Detect which cell encompasses the target text, then output its (x, y) center coordinate. 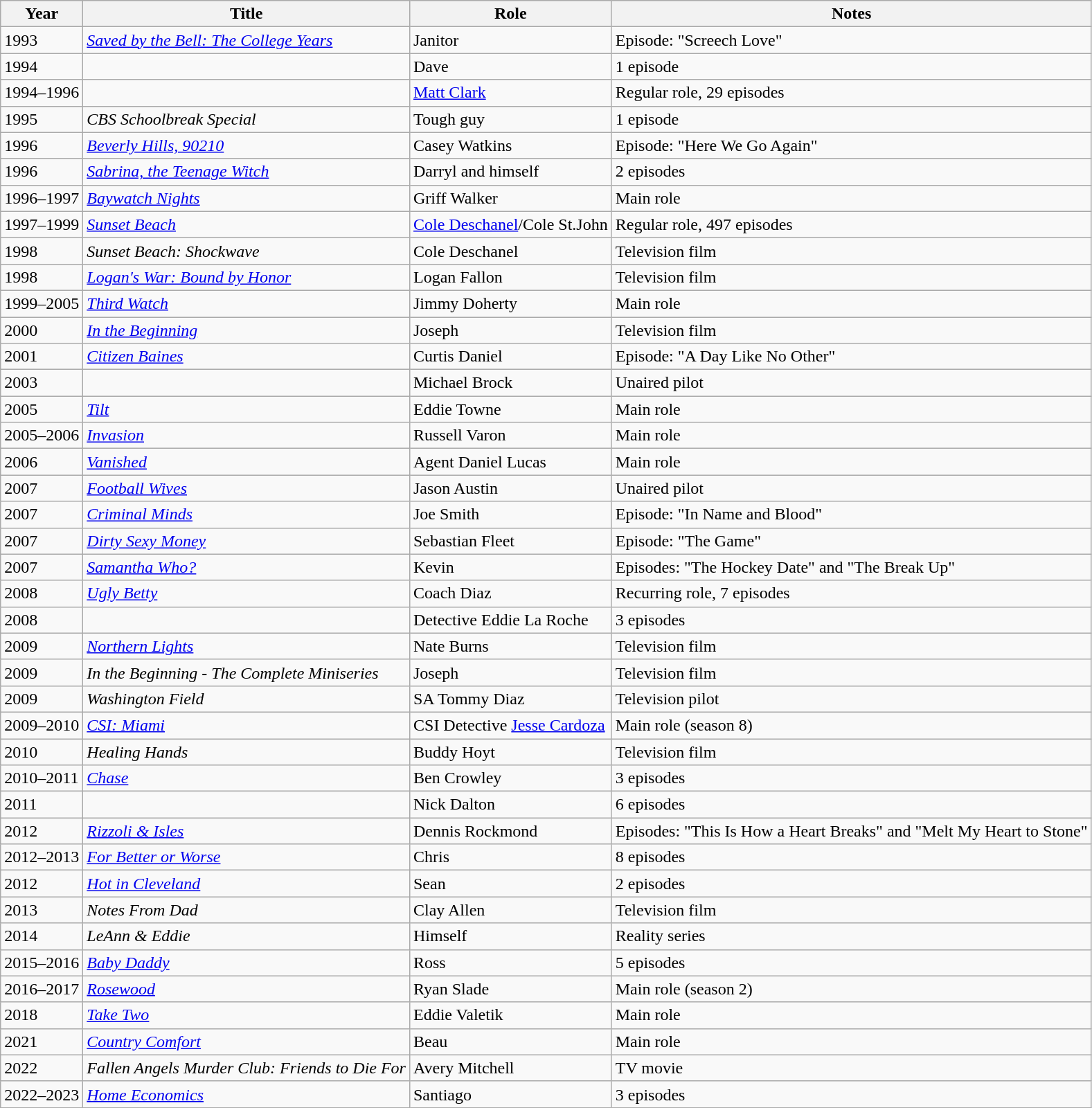
CBS Schoolbreak Special (247, 119)
Ryan Slade (510, 989)
Invasion (247, 436)
Recurring role, 7 episodes (852, 593)
TV movie (852, 1068)
Northern Lights (247, 646)
Sunset Beach: Shockwave (247, 251)
Tilt (247, 409)
Rizzoli & Isles (247, 831)
6 episodes (852, 805)
Russell Varon (510, 436)
2013 (42, 910)
Eddie Towne (510, 409)
Casey Watkins (510, 145)
Episode: "Here We Go Again" (852, 145)
Role (510, 14)
Third Watch (247, 303)
2003 (42, 383)
Episode: "In Name and Blood" (852, 515)
2001 (42, 357)
Santiago (510, 1094)
2000 (42, 330)
In the Beginning (247, 330)
Beau (510, 1042)
2011 (42, 805)
2022–2023 (42, 1094)
Dirty Sexy Money (247, 541)
Reality series (852, 936)
Chase (247, 778)
Notes (852, 14)
Healing Hands (247, 751)
Regular role, 497 episodes (852, 224)
Sean (510, 884)
Baby Daddy (247, 963)
Clay Allen (510, 910)
2012–2013 (42, 857)
Samantha Who? (247, 567)
Beverly Hills, 90210 (247, 145)
Episodes: "The Hockey Date" and "The Break Up" (852, 567)
Kevin (510, 567)
Nick Dalton (510, 805)
Matt Clark (510, 93)
Logan Fallon (510, 277)
Buddy Hoyt (510, 751)
LeAnn & Eddie (247, 936)
2015–2016 (42, 963)
Joe Smith (510, 515)
2021 (42, 1042)
Country Comfort (247, 1042)
Ross (510, 963)
Episode: "The Game" (852, 541)
2014 (42, 936)
Notes From Dad (247, 910)
1993 (42, 40)
Sebastian Fleet (510, 541)
Criminal Minds (247, 515)
Eddie Valetik (510, 1015)
Episode: "Screech Love" (852, 40)
Michael Brock (510, 383)
Television pilot (852, 699)
Hot in Cleveland (247, 884)
Nate Burns (510, 646)
Cole Deschanel/Cole St.John (510, 224)
5 episodes (852, 963)
1999–2005 (42, 303)
Chris (510, 857)
Detective Eddie La Roche (510, 620)
8 episodes (852, 857)
Ben Crowley (510, 778)
Himself (510, 936)
2005 (42, 409)
2018 (42, 1015)
Cole Deschanel (510, 251)
Baywatch Nights (247, 198)
Griff Walker (510, 198)
Home Economics (247, 1094)
Ugly Betty (247, 593)
1994 (42, 66)
Janitor (510, 40)
Tough guy (510, 119)
1994–1996 (42, 93)
Year (42, 14)
Dave (510, 66)
Saved by the Bell: The College Years (247, 40)
2005–2006 (42, 436)
Darryl and himself (510, 172)
Fallen Angels Murder Club: Friends to Die For (247, 1068)
1996–1997 (42, 198)
Take Two (247, 1015)
Citizen Baines (247, 357)
2006 (42, 462)
Vanished (247, 462)
Main role (season 2) (852, 989)
Main role (season 8) (852, 725)
In the Beginning - The Complete Miniseries (247, 672)
2010 (42, 751)
2009–2010 (42, 725)
Sabrina, the Teenage Witch (247, 172)
CSI: Miami (247, 725)
CSI Detective Jesse Cardoza (510, 725)
SA Tommy Diaz (510, 699)
Curtis Daniel (510, 357)
Football Wives (247, 488)
Avery Mitchell (510, 1068)
Jason Austin (510, 488)
1995 (42, 119)
1997–1999 (42, 224)
Episodes: "This Is How a Heart Breaks" and "Melt My Heart to Stone" (852, 831)
2016–2017 (42, 989)
Episode: "A Day Like No Other" (852, 357)
2010–2011 (42, 778)
Rosewood (247, 989)
For Better or Worse (247, 857)
Washington Field (247, 699)
Sunset Beach (247, 224)
Dennis Rockmond (510, 831)
Logan's War: Bound by Honor (247, 277)
Title (247, 14)
Agent Daniel Lucas (510, 462)
Regular role, 29 episodes (852, 93)
Jimmy Doherty (510, 303)
Coach Diaz (510, 593)
2022 (42, 1068)
